Identify which cell holds the provided text, then report its [X, Y] central coordinate. 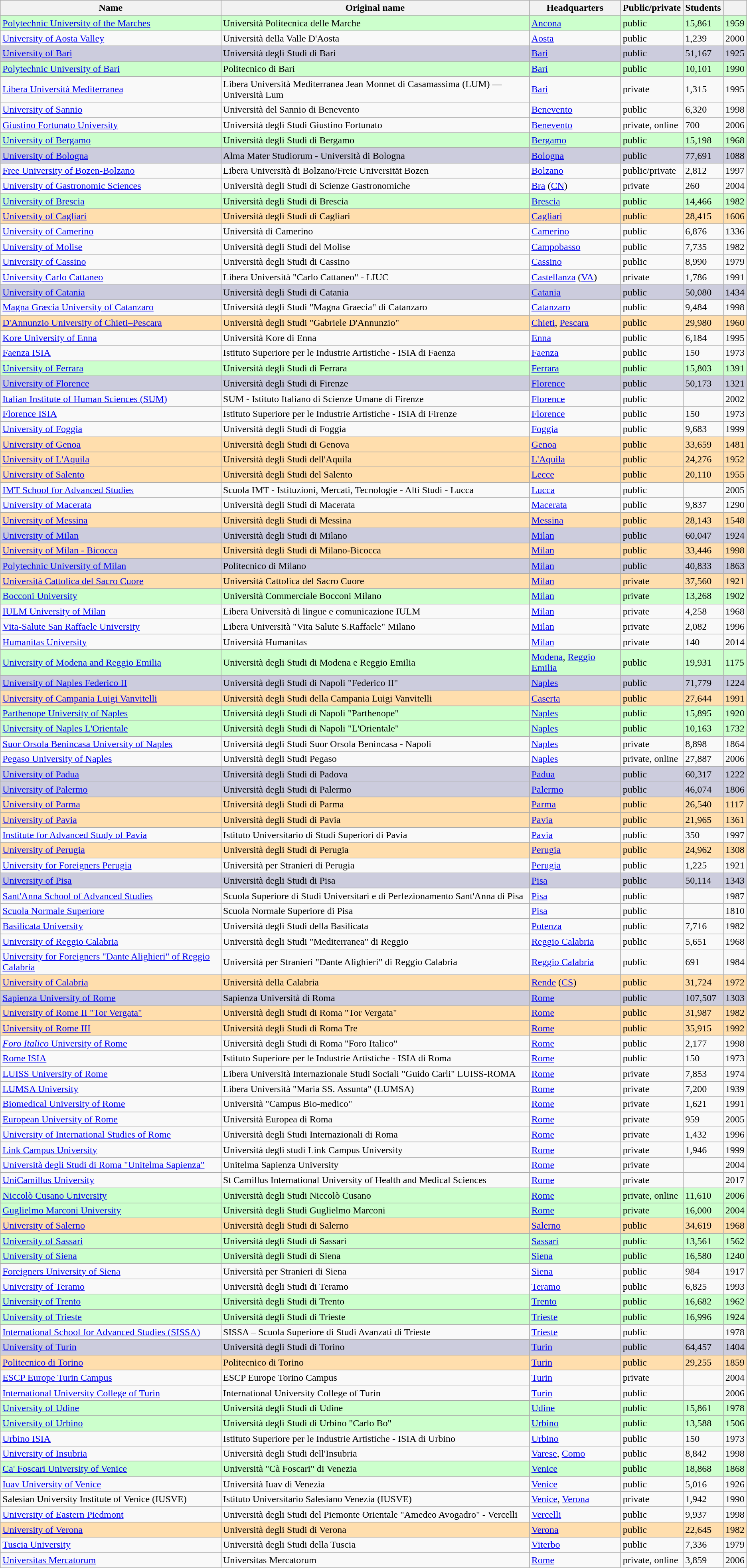
Lecce [575, 475]
Foro Italico University of Rome [111, 1043]
SUM - Istituto Italiano di Scienze Umane di Firenze [375, 398]
University of Bari [111, 54]
16,000 [703, 1211]
Polytechnic University of Bari [111, 69]
691 [703, 962]
Teramo [575, 1287]
31,724 [703, 983]
50,173 [703, 383]
1117 [735, 805]
University of Catania [111, 292]
Ancona [575, 23]
Università degli Studi "Magna Graecia" di Catanzaro [375, 307]
33,446 [703, 551]
University of Perugia [111, 850]
Polytechnic University of the Marches [111, 23]
Iuav University of Venice [111, 1484]
13,561 [703, 1241]
2000 [735, 38]
1962 [735, 1302]
University of Trento [111, 1302]
Parthenope University of Naples [111, 714]
University of Trieste [111, 1317]
1343 [735, 880]
1972 [735, 983]
University of Ferrara [111, 368]
Foreigners University of Siena [111, 1271]
Università per Stranieri "Dante Alighieri" di Reggio Calabria [375, 962]
13,268 [703, 596]
Padua [575, 774]
Tuscia University [111, 1545]
Bergamo [575, 140]
50,080 [703, 292]
University of Reggio Calabria [111, 941]
Università degli Studi di Catania [375, 292]
Sapienza Università di Roma [375, 998]
Università degli Studi di Milano [375, 535]
Ferrara [575, 368]
Università degli Studi di Foggia [375, 429]
Università degli Studi di Roma Tre [375, 1028]
984 [703, 1271]
260 [703, 186]
Messina [575, 520]
Udine [575, 1408]
Castellanza (VA) [575, 277]
Università per Stranieri di Perugia [375, 865]
71,779 [703, 683]
Suor Orsola Benincasa University of Naples [111, 744]
Università degli Studi Pegaso [375, 759]
14,466 [703, 201]
Venice, Verona [575, 1499]
4,258 [703, 611]
1175 [735, 662]
Palermo [575, 789]
Urbino ISIA [111, 1439]
Cassino [575, 262]
Florence ISIA [111, 414]
Università degli Studi Guglielmo Marconi [375, 1211]
Università degli Studi di Napoli "Federico II" [375, 683]
Università degli Studi di Genova [375, 444]
Università degli Studi di Cagliari [375, 216]
University of Foggia [111, 429]
1810 [735, 911]
Università degli Studi della Tuscia [375, 1545]
University of Calabria [111, 983]
University of Milan [111, 535]
Headquarters [575, 8]
University of Sassari [111, 1241]
Original name [375, 8]
Università Europea di Roma [375, 1119]
Università della Calabria [375, 983]
Università degli Studi del Salento [375, 475]
Università Kore di Enna [375, 338]
University of Padua [111, 774]
SISSA – Scuola Superiore di Studi Avanzati di Trieste [375, 1332]
1361 [735, 820]
64,457 [703, 1347]
31,987 [703, 1013]
University for Foreigners "Dante Alighieri" of Reggio Calabria [111, 962]
Basilicata University [111, 926]
21,965 [703, 820]
Modena, Reggio Emilia [575, 662]
Aosta [575, 38]
University of Rome II "Tor Vergata" [111, 1013]
Istituto Universitario Salesiano Venezia (IUSVE) [375, 1499]
1955 [735, 475]
1,946 [703, 1150]
27,644 [703, 698]
Chieti, Pescara [575, 323]
University of Pisa [111, 880]
1959 [735, 23]
50,114 [703, 880]
University of International Studies of Rome [111, 1134]
Istituto Superiore per le Industrie Artistiche - ISIA di Roma [375, 1059]
St Camillus International University of Health and Medical Sciences [375, 1180]
Università degli Studi di Roma "Tor Vergata" [375, 1013]
6,876 [703, 232]
51,167 [703, 54]
107,507 [703, 998]
University of Siena [111, 1256]
60,317 [703, 774]
1987 [735, 896]
1859 [735, 1362]
1926 [735, 1484]
Libera Università "Maria SS. Assunta" (LUMSA) [375, 1089]
Università degli Studi di Teramo [375, 1287]
1806 [735, 789]
Politecnico di Milano [375, 566]
D'Annunzio University of Chieti–Pescara [111, 323]
Università degli Studi di Pavia [375, 820]
Università degli Studi di Roma "Unitelma Sapienza" [111, 1165]
Enna [575, 338]
8,898 [703, 744]
8,990 [703, 262]
29,980 [703, 323]
26,540 [703, 805]
1224 [735, 683]
33,659 [703, 444]
1917 [735, 1271]
1,942 [703, 1499]
Institute for Advanced Study of Pavia [111, 835]
Università degli Studi di Firenze [375, 383]
Niccolò Cusano University [111, 1195]
7,716 [703, 926]
29,255 [703, 1362]
1952 [735, 460]
Parma [575, 805]
University of Turin [111, 1347]
Università degli Studi di Verona [375, 1530]
6,184 [703, 338]
Università degli Studi di Roma "Foro Italico" [375, 1043]
Rende (CS) [575, 983]
Camerino [575, 232]
University of Cagliari [111, 216]
Università degli Studi Suor Orsola Benincasa - Napoli [375, 744]
1993 [735, 1287]
Caserta [575, 698]
7,853 [703, 1074]
Università Iuav di Venezia [375, 1484]
Cagliari [575, 216]
Libera Università di lingue e comunicazione IULM [375, 611]
Magna Græcia University of Catanzaro [111, 307]
Link Campus University [111, 1150]
1902 [735, 596]
1,432 [703, 1134]
Università della Valle D'Aosta [375, 38]
University of Sannio [111, 110]
Name [111, 8]
Università Humanitas [375, 642]
Università degli Studi di Messina [375, 520]
Libera Università "Vita Salute S.Raffaele" Milano [375, 626]
27,887 [703, 759]
Università degli Studi della Basilicata [375, 926]
Università degli Studi del Piemonte Orientale "Amedeo Avogadro" - Vercelli [375, 1514]
ESCP Europe Turin Campus [111, 1378]
University of Florence [111, 383]
5,651 [703, 941]
University of Parma [111, 805]
34,619 [703, 1226]
700 [703, 125]
Catanzaro [575, 307]
1606 [735, 216]
2002 [735, 398]
Bocconi University [111, 596]
350 [703, 835]
Università degli Studi di Bergamo [375, 140]
1,786 [703, 277]
Università degli Studi di Siena [375, 1256]
Ca' Foscari University of Venice [111, 1469]
Università degli Studi di Torino [375, 1347]
Università Commerciale Bocconi Milano [375, 596]
Università degli Studi Internazionali di Roma [375, 1134]
Università degli Studi di Scienze Gastronomiche [375, 186]
35,915 [703, 1028]
28,415 [703, 216]
19,931 [703, 662]
Università del Sannio di Benevento [375, 110]
40,833 [703, 566]
15,895 [703, 714]
Bra (CN) [575, 186]
University of Pavia [111, 820]
Varese, Como [575, 1454]
Università degli studi Link Campus University [375, 1150]
ESCP Europe Torino Campus [375, 1378]
Vercelli [575, 1514]
Rome ISIA [111, 1059]
University of Genoa [111, 444]
Istituto Superiore per le Industrie Artistiche - ISIA di Faenza [375, 353]
16,996 [703, 1317]
Istituto Superiore per le Industrie Artistiche - ISIA di Firenze [375, 414]
University of Milan - Bicocca [111, 551]
Sant'Anna School of Advanced Studies [111, 896]
1434 [735, 292]
Università degli Studi di Napoli "L'Orientale" [375, 729]
Libera Università Internazionale Studi Sociali "Guido Carli" LUISS-ROMA [375, 1074]
Unitelma Sapienza University [375, 1165]
15,198 [703, 140]
Università degli Studi di Modena e Reggio Emilia [375, 662]
1,315 [703, 89]
Università "Campus Bio-medico" [375, 1104]
University of Messina [111, 520]
Free University of Bozen-Bolzano [111, 170]
1088 [735, 155]
1974 [735, 1074]
University Carlo Cattaneo [111, 277]
1939 [735, 1089]
Humanitas University [111, 642]
Sassari [575, 1241]
Università degli Studi dell'Insubria [375, 1454]
University of Macerata [111, 505]
24,962 [703, 850]
13,588 [703, 1423]
1863 [735, 566]
1925 [735, 54]
University of Teramo [111, 1287]
University of Naples Federico II [111, 683]
9,683 [703, 429]
IULM University of Milan [111, 611]
University of Campania Luigi Vanvitelli [111, 698]
9,484 [703, 307]
Students [703, 8]
10,163 [703, 729]
1391 [735, 368]
6,825 [703, 1287]
1404 [735, 1347]
University of Modena and Reggio Emilia [111, 662]
University of L'Aquila [111, 460]
1920 [735, 714]
University of Rome III [111, 1028]
Libera Università Mediterranea Jean Monnet di Casamassima (LUM) — Università Lum [375, 89]
2017 [735, 1180]
Università degli Studi di Trieste [375, 1317]
Kore University of Enna [111, 338]
Università degli Studi di Bari [375, 54]
Istituto Superiore per le Industrie Artistiche - ISIA di Urbino [375, 1439]
Università degli Studi Niccolò Cusano [375, 1195]
1548 [735, 520]
Università degli Studi di Parma [375, 805]
10,101 [703, 69]
7,735 [703, 247]
Università degli Studi di Padova [375, 774]
University of Verona [111, 1530]
Brescia [575, 201]
1868 [735, 1469]
9,837 [703, 505]
Università degli Studi dell'Aquila [375, 460]
1308 [735, 850]
2,812 [703, 170]
46,074 [703, 789]
University of Aosta Valley [111, 38]
Libera Università di Bolzano/Freie Universität Bozen [375, 170]
Foggia [575, 429]
Lucca [575, 490]
Scuola IMT - Istituzioni, Mercati, Tecnologie - Alti Studi - Lucca [375, 490]
Politecnico di Bari [375, 69]
959 [703, 1119]
1,225 [703, 865]
1960 [735, 323]
Università degli Studi di Cassino [375, 262]
Università degli Studi di Perugia [375, 850]
Università degli Studi di Ferrara [375, 368]
Faenza [575, 353]
University of Palermo [111, 789]
Università per Stranieri di Siena [375, 1271]
1336 [735, 232]
Public/private [652, 8]
Università degli Studi di Salerno [375, 1226]
Polytechnic University of Milan [111, 566]
2014 [735, 642]
Università degli Studi di Palermo [375, 789]
Macerata [575, 505]
Università di Camerino [375, 232]
2,082 [703, 626]
37,560 [703, 581]
1562 [735, 1241]
1240 [735, 1256]
Università degli Studi Giustino Fortunato [375, 125]
Biomedical University of Rome [111, 1104]
Istituto Universitario di Studi Superiori di Pavia [375, 835]
University of Brescia [111, 201]
28,143 [703, 520]
1864 [735, 744]
Genoa [575, 444]
1481 [735, 444]
Scuola Normale Superiore [111, 911]
1,621 [703, 1104]
Vita-Salute San Raffaele University [111, 626]
8,842 [703, 1454]
Faenza ISIA [111, 353]
Scuola Normale Superiore di Pisa [375, 911]
7,336 [703, 1545]
77,691 [703, 155]
University of Camerino [111, 232]
Università degli Studi di Trento [375, 1302]
Libera Università Mediterranea [111, 89]
Università degli Studi di Napoli "Parthenope" [375, 714]
Trento [575, 1302]
5,016 [703, 1484]
Università degli Studi di Brescia [375, 201]
1506 [735, 1423]
University of Urbino [111, 1423]
University of Udine [111, 1408]
2,177 [703, 1043]
Università degli Studi della Campania Luigi Vanvitelli [375, 698]
140 [703, 642]
LUMSA University [111, 1089]
University of Molise [111, 247]
University of Cassino [111, 262]
1984 [735, 962]
Salerno [575, 1226]
Viterbo [575, 1545]
22,645 [703, 1530]
16,682 [703, 1302]
1321 [735, 383]
Università degli Studi di Sassari [375, 1241]
Università degli Studi di Milano-Bicocca [375, 551]
24,276 [703, 460]
1290 [735, 505]
Università Politecnica delle Marche [375, 23]
University for Foreigners Perugia [111, 865]
Verona [575, 1530]
1,239 [703, 38]
Università degli Studi "Gabriele D'Annunzio" [375, 323]
Università degli Studi di Udine [375, 1408]
Bologna [575, 155]
6,320 [703, 110]
Guglielmo Marconi University [111, 1211]
18,868 [703, 1469]
Università degli Studi di Urbino "Carlo Bo" [375, 1423]
IMT School for Advanced Studies [111, 490]
7,200 [703, 1089]
1732 [735, 729]
3,859 [703, 1560]
University of Bologna [111, 155]
University of Bergamo [111, 140]
1222 [735, 774]
UniCamillus University [111, 1180]
Alma Mater Studiorum - Università di Bologna [375, 155]
1303 [735, 998]
Italian Institute of Human Sciences (SUM) [111, 398]
International School for Advanced Studies (SISSA) [111, 1332]
Catania [575, 292]
public/private [652, 170]
LUISS University of Rome [111, 1074]
20,110 [703, 475]
15,803 [703, 368]
9,937 [703, 1514]
University of Eastern Piedmont [111, 1514]
16,580 [703, 1256]
11,610 [703, 1195]
Università "Cà Foscari" di Venezia [375, 1469]
European University of Rome [111, 1119]
Bolzano [575, 170]
Università degli Studi di Macerata [375, 505]
Campobasso [575, 247]
Università degli Studi "Mediterranea" di Reggio [375, 941]
University of Salento [111, 475]
Pegaso University of Naples [111, 759]
University of Insubria [111, 1454]
Sapienza University of Rome [111, 998]
University of Naples L'Orientale [111, 729]
L'Aquila [575, 460]
Potenza [575, 926]
Salesian University Institute of Venice (IUSVE) [111, 1499]
Università degli Studi del Molise [375, 247]
Libera Università "Carlo Cattaneo" - LIUC [375, 277]
Scuola Superiore di Studi Universitari e di Perfezionamento Sant'Anna di Pisa [375, 896]
University of Gastronomic Sciences [111, 186]
Giustino Fortunato University [111, 125]
1992 [735, 1028]
Università degli Studi di Pisa [375, 880]
60,047 [703, 535]
University of Salerno [111, 1226]
